Detect which cell encompasses the target text, then output its (X, Y) center coordinate. 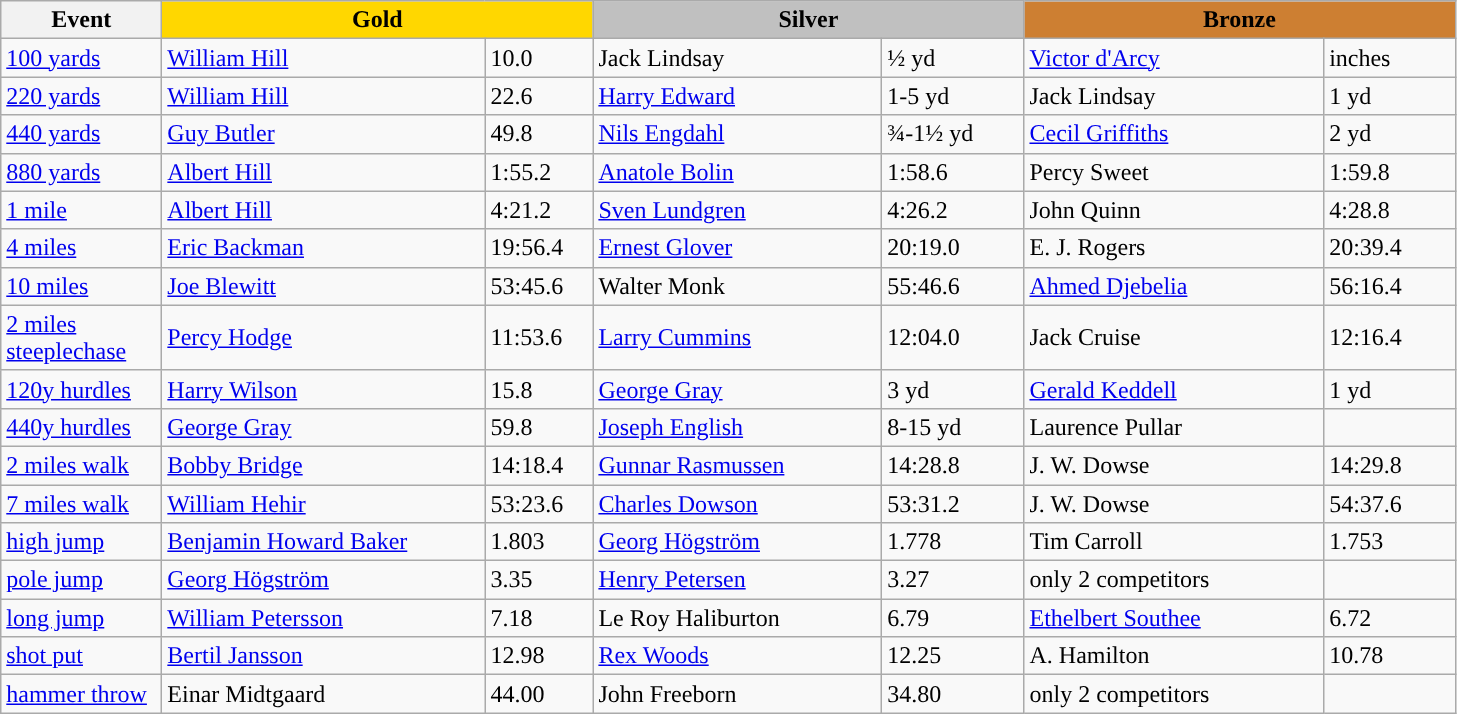
2 miles steeplechase (82, 338)
2 yd (1390, 134)
Ethelbert Southee (1174, 618)
3.35 (539, 580)
Nils Engdahl (738, 134)
William Petersson (324, 618)
Walter Monk (738, 286)
19:56.4 (539, 248)
4:21.2 (539, 210)
Jack Cruise (1174, 338)
Gerald Keddell (1174, 389)
2 miles walk (82, 465)
Gunnar Rasmussen (738, 465)
A. Hamilton (1174, 656)
Charles Dowson (738, 503)
56:16.4 (1390, 286)
12.25 (953, 656)
Event (82, 20)
1.803 (539, 542)
1:55.2 (539, 172)
440 yards (82, 134)
12:16.4 (1390, 338)
Einar Midtgaard (324, 694)
12:04.0 (953, 338)
3 yd (953, 389)
Bronze (1240, 20)
John Quinn (1174, 210)
Joseph English (738, 427)
Joe Blewitt (324, 286)
Guy Butler (324, 134)
long jump (82, 618)
10 miles (82, 286)
William Hehir (324, 503)
6.72 (1390, 618)
1:58.6 (953, 172)
120y hurdles (82, 389)
14:28.8 (953, 465)
Percy Hodge (324, 338)
Le Roy Haliburton (738, 618)
Gold (378, 20)
¾-1½ yd (953, 134)
inches (1390, 58)
Bobby Bridge (324, 465)
Cecil Griffiths (1174, 134)
34.80 (953, 694)
Harry Edward (738, 96)
John Freeborn (738, 694)
Larry Cummins (738, 338)
20:19.0 (953, 248)
53:31.2 (953, 503)
Silver (808, 20)
11:53.6 (539, 338)
pole jump (82, 580)
4:26.2 (953, 210)
Percy Sweet (1174, 172)
Eric Backman (324, 248)
1 mile (82, 210)
Benjamin Howard Baker (324, 542)
Anatole Bolin (738, 172)
14:18.4 (539, 465)
Sven Lundgren (738, 210)
4 miles (82, 248)
½ yd (953, 58)
high jump (82, 542)
shot put (82, 656)
14:29.8 (1390, 465)
1.778 (953, 542)
10.78 (1390, 656)
100 yards (82, 58)
54:37.6 (1390, 503)
12.98 (539, 656)
220 yards (82, 96)
Henry Petersen (738, 580)
440y hurdles (82, 427)
20:39.4 (1390, 248)
3.27 (953, 580)
Victor d'Arcy (1174, 58)
E. J. Rogers (1174, 248)
Harry Wilson (324, 389)
15.8 (539, 389)
Ernest Glover (738, 248)
1-5 yd (953, 96)
10.0 (539, 58)
1.753 (1390, 542)
49.8 (539, 134)
7 miles walk (82, 503)
53:45.6 (539, 286)
880 yards (82, 172)
4:28.8 (1390, 210)
hammer throw (82, 694)
Bertil Jansson (324, 656)
1:59.8 (1390, 172)
8-15 yd (953, 427)
7.18 (539, 618)
Rex Woods (738, 656)
22.6 (539, 96)
59.8 (539, 427)
Laurence Pullar (1174, 427)
53:23.6 (539, 503)
44.00 (539, 694)
Ahmed Djebelia (1174, 286)
6.79 (953, 618)
Tim Carroll (1174, 542)
55:46.6 (953, 286)
